Determine the (X, Y) coordinate at the center of the cell enclosing the given text.  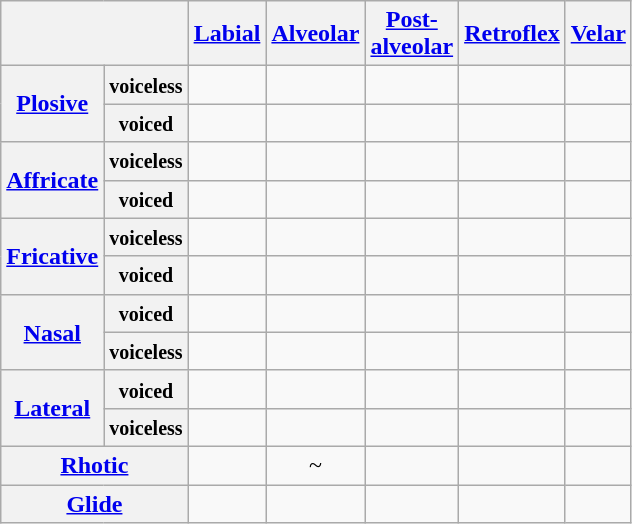
Nasal (52, 332)
Affricate (52, 180)
Retroflex (512, 34)
Fricative (52, 256)
Labial (227, 34)
Post-alveolar (412, 34)
Lateral (52, 408)
Plosive (52, 104)
Velar (598, 34)
Rhotic (94, 465)
Alveolar (316, 34)
~ (316, 465)
Glide (94, 503)
